Output the [x, y] coordinate of the center of the cell containing the given text.  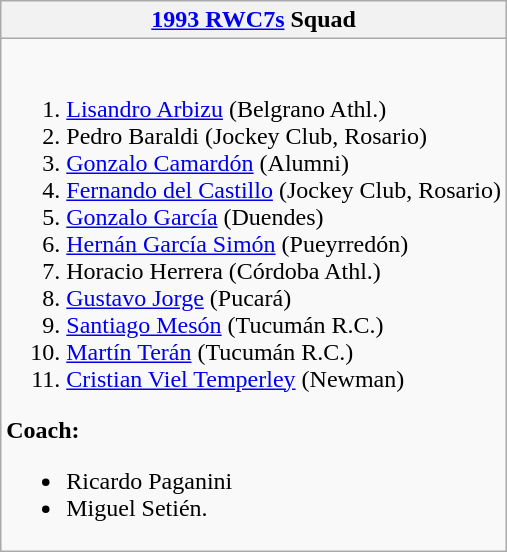
1993 RWC7s Squad [254, 20]
